Output the [X, Y] coordinate of the center of the cell containing the given text.  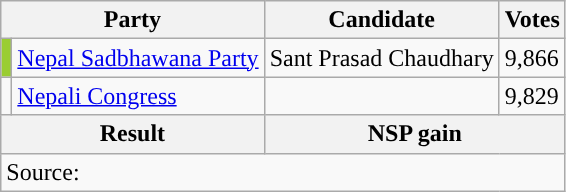
Nepali Congress [138, 96]
Votes [532, 20]
Candidate [382, 20]
Result [132, 134]
Source: [284, 172]
9,866 [532, 58]
Sant Prasad Chaudhary [382, 58]
NSP gain [414, 134]
9,829 [532, 96]
Party [132, 20]
Nepal Sadbhawana Party [138, 58]
